For the text-containing cell, return its midpoint in (X, Y) coordinate format. 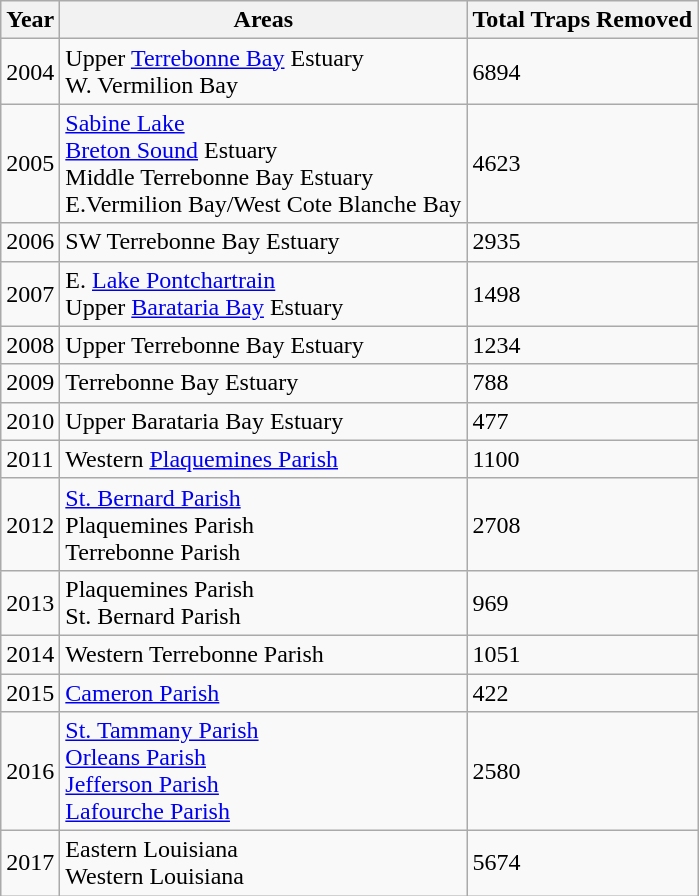
Eastern LouisianaWestern Louisiana (264, 864)
422 (582, 693)
2017 (30, 864)
6894 (582, 72)
2006 (30, 242)
2005 (30, 164)
2013 (30, 602)
E. Lake PontchartrainUpper Barataria Bay Estuary (264, 294)
Total Traps Removed (582, 20)
2007 (30, 294)
Upper Terrebonne Bay EstuaryW. Vermilion Bay (264, 72)
1100 (582, 459)
5674 (582, 864)
2935 (582, 242)
2012 (30, 524)
Year (30, 20)
Terrebonne Bay Estuary (264, 383)
Western Terrebonne Parish (264, 654)
Upper Barataria Bay Estuary (264, 421)
Sabine LakeBreton Sound EstuaryMiddle Terrebonne Bay EstuaryE.Vermilion Bay/West Cote Blanche Bay (264, 164)
477 (582, 421)
Cameron Parish (264, 693)
2004 (30, 72)
2010 (30, 421)
2008 (30, 345)
Plaquemines ParishSt. Bernard Parish (264, 602)
2708 (582, 524)
2580 (582, 772)
SW Terrebonne Bay Estuary (264, 242)
4623 (582, 164)
2015 (30, 693)
2014 (30, 654)
St. Bernard ParishPlaquemines ParishTerrebonne Parish (264, 524)
969 (582, 602)
1234 (582, 345)
St. Tammany ParishOrleans ParishJefferson ParishLafourche Parish (264, 772)
2009 (30, 383)
Areas (264, 20)
1051 (582, 654)
2016 (30, 772)
Western Plaquemines Parish (264, 459)
2011 (30, 459)
788 (582, 383)
Upper Terrebonne Bay Estuary (264, 345)
1498 (582, 294)
